Scan for the cell matching the given text and deliver its [X, Y] coordinate at center. 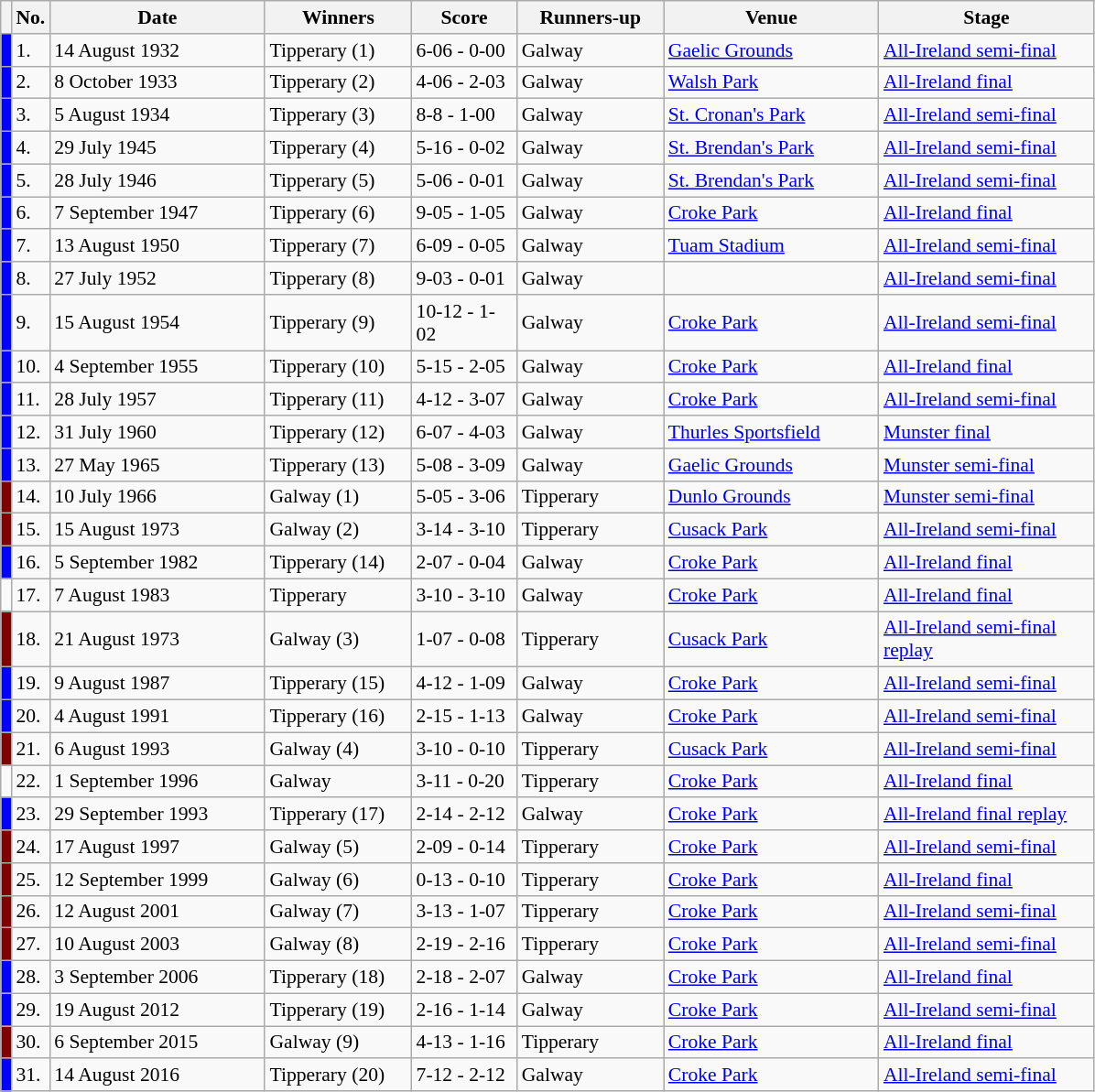
17 August 1997 [157, 847]
10-12 - 1-02 [465, 322]
12 September 1999 [157, 880]
10 July 1966 [157, 497]
4-13 - 1-16 [465, 1043]
Tipperary (4) [338, 148]
Tipperary (6) [338, 213]
9-03 - 0-01 [465, 278]
Tipperary (11) [338, 400]
Tipperary (20) [338, 1076]
7 August 1983 [157, 595]
4. [30, 148]
Runners-up [591, 17]
6. [30, 213]
2-19 - 2-16 [465, 945]
7-12 - 2-12 [465, 1076]
Tipperary (18) [338, 978]
14 August 2016 [157, 1076]
6 September 2015 [157, 1043]
Tipperary (3) [338, 115]
2-14 - 2-12 [465, 815]
2. [30, 82]
Venue [771, 17]
23. [30, 815]
2-09 - 0-14 [465, 847]
Tipperary (12) [338, 432]
Tipperary (16) [338, 717]
9. [30, 322]
5. [30, 180]
Tipperary (5) [338, 180]
16. [30, 563]
6 August 1993 [157, 749]
29 September 1993 [157, 815]
19. [30, 684]
Galway (4) [338, 749]
Tipperary (14) [338, 563]
St. Cronan's Park [771, 115]
27 May 1965 [157, 465]
5-05 - 3-06 [465, 497]
6-07 - 4-03 [465, 432]
22. [30, 782]
11. [30, 400]
28. [30, 978]
6-09 - 0-05 [465, 246]
4 September 1955 [157, 367]
3 September 2006 [157, 978]
27 July 1952 [157, 278]
3-10 - 3-10 [465, 595]
20. [30, 717]
4 August 1991 [157, 717]
7. [30, 246]
Tipperary (19) [338, 1010]
3. [30, 115]
Galway (1) [338, 497]
8 October 1933 [157, 82]
Tipperary (13) [338, 465]
14 August 1932 [157, 50]
Tipperary (8) [338, 278]
10. [30, 367]
4-12 - 1-09 [465, 684]
Galway (9) [338, 1043]
Thurles Sportsfield [771, 432]
28 July 1946 [157, 180]
5-06 - 0-01 [465, 180]
3-10 - 0-10 [465, 749]
28 July 1957 [157, 400]
Tipperary (9) [338, 322]
10 August 2003 [157, 945]
Winners [338, 17]
30. [30, 1043]
5-15 - 2-05 [465, 367]
All-Ireland semi-final replay [987, 639]
13 August 1950 [157, 246]
5 August 1934 [157, 115]
3-14 - 3-10 [465, 530]
Galway (7) [338, 912]
Score [465, 17]
Munster final [987, 432]
31 July 1960 [157, 432]
21. [30, 749]
No. [30, 17]
15 August 1973 [157, 530]
7 September 1947 [157, 213]
29 July 1945 [157, 148]
25. [30, 880]
29. [30, 1010]
2-07 - 0-04 [465, 563]
24. [30, 847]
Tipperary (10) [338, 367]
4-12 - 3-07 [465, 400]
Tipperary (1) [338, 50]
8. [30, 278]
Tipperary (7) [338, 246]
27. [30, 945]
Galway (2) [338, 530]
18. [30, 639]
14. [30, 497]
Tipperary (15) [338, 684]
1-07 - 0-08 [465, 639]
Tipperary (2) [338, 82]
1 September 1996 [157, 782]
4-06 - 2-03 [465, 82]
2-16 - 1-14 [465, 1010]
6-06 - 0-00 [465, 50]
3-13 - 1-07 [465, 912]
1. [30, 50]
5 September 1982 [157, 563]
Galway (8) [338, 945]
Tipperary (17) [338, 815]
2-15 - 1-13 [465, 717]
15. [30, 530]
All-Ireland final replay [987, 815]
26. [30, 912]
Tuam Stadium [771, 246]
9-05 - 1-05 [465, 213]
13. [30, 465]
Galway (6) [338, 880]
12. [30, 432]
9 August 1987 [157, 684]
31. [30, 1076]
21 August 1973 [157, 639]
Date [157, 17]
0-13 - 0-10 [465, 880]
5-16 - 0-02 [465, 148]
15 August 1954 [157, 322]
2-18 - 2-07 [465, 978]
Walsh Park [771, 82]
3-11 - 0-20 [465, 782]
5-08 - 3-09 [465, 465]
Dunlo Grounds [771, 497]
Stage [987, 17]
17. [30, 595]
12 August 2001 [157, 912]
Galway (5) [338, 847]
19 August 2012 [157, 1010]
8-8 - 1-00 [465, 115]
Galway (3) [338, 639]
